For the text-containing cell, return its midpoint in [X, Y] coordinate format. 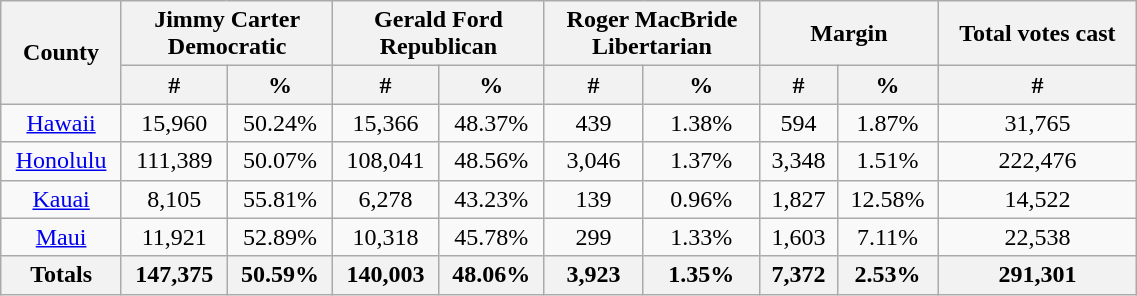
55.81% [280, 199]
22,538 [1038, 237]
31,765 [1038, 123]
14,522 [1038, 199]
50.59% [280, 275]
52.89% [280, 237]
439 [594, 123]
1,827 [798, 199]
3,046 [594, 161]
Gerald FordRepublican [438, 34]
Totals [62, 275]
1.33% [702, 237]
Roger MacBrideLibertarian [652, 34]
County [62, 52]
140,003 [386, 275]
1.51% [888, 161]
7.11% [888, 237]
15,960 [174, 123]
48.56% [491, 161]
3,348 [798, 161]
299 [594, 237]
147,375 [174, 275]
10,318 [386, 237]
1.35% [702, 275]
11,921 [174, 237]
222,476 [1038, 161]
0.96% [702, 199]
1.87% [888, 123]
Hawaii [62, 123]
1,603 [798, 237]
50.24% [280, 123]
2.53% [888, 275]
1.37% [702, 161]
594 [798, 123]
Kauai [62, 199]
3,923 [594, 275]
7,372 [798, 275]
6,278 [386, 199]
Margin [849, 34]
45.78% [491, 237]
Total votes cast [1038, 34]
139 [594, 199]
48.06% [491, 275]
12.58% [888, 199]
291,301 [1038, 275]
Honolulu [62, 161]
48.37% [491, 123]
Jimmy CarterDemocratic [226, 34]
50.07% [280, 161]
8,105 [174, 199]
15,366 [386, 123]
Maui [62, 237]
43.23% [491, 199]
108,041 [386, 161]
1.38% [702, 123]
111,389 [174, 161]
